Determine the [X, Y] coordinate at the center of the cell enclosing the given text.  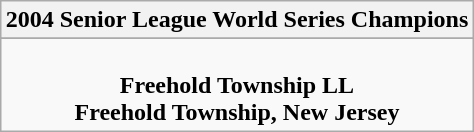
2004 Senior League World Series Champions [237, 20]
Freehold Township LL Freehold Township, New Jersey [237, 85]
